Search for the cell housing the specified text and yield its (X, Y) center coordinate. 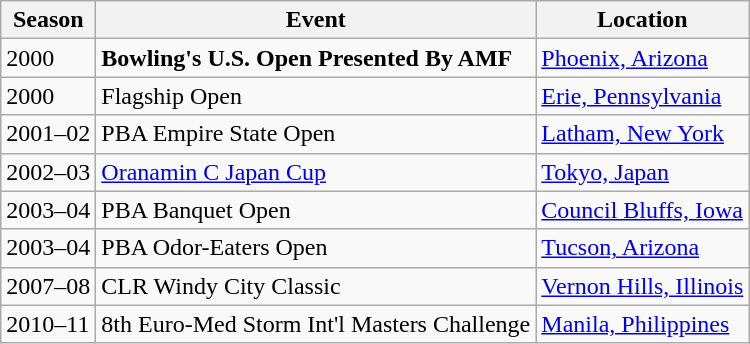
Location (642, 20)
Vernon Hills, Illinois (642, 286)
2007–08 (48, 286)
8th Euro-Med Storm Int'l Masters Challenge (316, 324)
Council Bluffs, Iowa (642, 210)
Latham, New York (642, 134)
PBA Empire State Open (316, 134)
Phoenix, Arizona (642, 58)
Event (316, 20)
Flagship Open (316, 96)
2002–03 (48, 172)
2010–11 (48, 324)
Manila, Philippines (642, 324)
Bowling's U.S. Open Presented By AMF (316, 58)
Oranamin C Japan Cup (316, 172)
PBA Odor-Eaters Open (316, 248)
2001–02 (48, 134)
Tokyo, Japan (642, 172)
PBA Banquet Open (316, 210)
Season (48, 20)
CLR Windy City Classic (316, 286)
Tucson, Arizona (642, 248)
Erie, Pennsylvania (642, 96)
